For the text-containing cell, return its midpoint in [x, y] coordinate format. 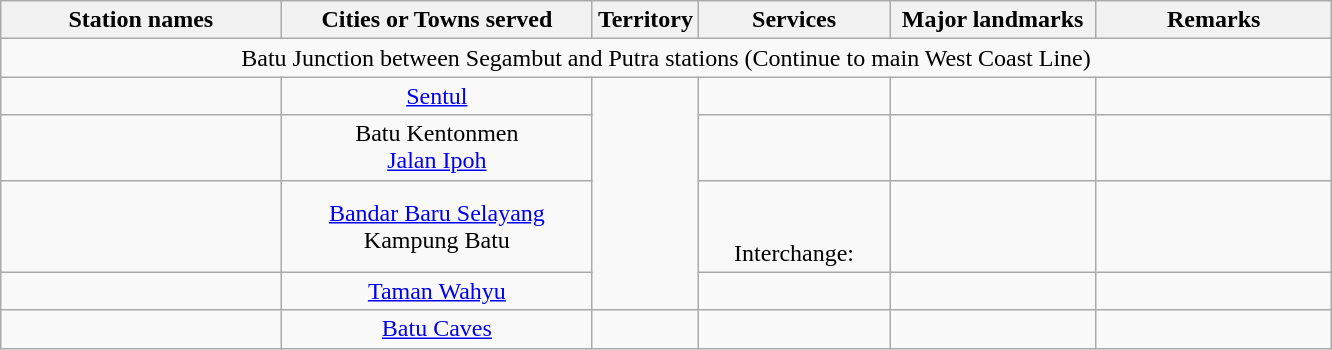
Cities or Towns served [436, 20]
Services [794, 20]
Bandar Baru SelayangKampung Batu [436, 226]
Interchange: [794, 226]
Batu Caves [436, 329]
Station names [140, 20]
Taman Wahyu [436, 291]
Remarks [1214, 20]
Batu KentonmenJalan Ipoh [436, 148]
Major landmarks [993, 20]
Batu Junction between Segambut and Putra stations (Continue to main West Coast Line) [666, 58]
Territory [645, 20]
Sentul [436, 96]
